From the cell containing the given text, extract its center point as [X, Y] coordinate. 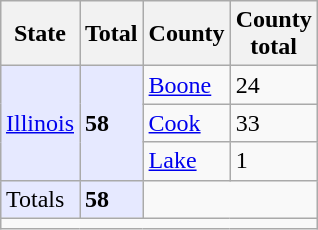
1 [274, 161]
State [40, 34]
Cook [186, 123]
Illinois [40, 123]
Totals [40, 199]
33 [274, 123]
County [186, 34]
Total [112, 34]
Boone [186, 85]
24 [274, 85]
Lake [186, 161]
Countytotal [274, 34]
